Scan for the cell matching the given text and deliver its (x, y) coordinate at center. 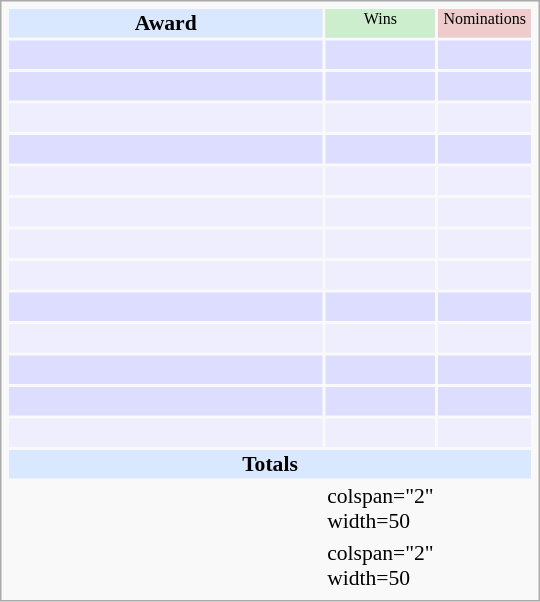
Totals (270, 464)
Wins (381, 23)
Nominations (484, 23)
Award (166, 23)
